For the text-containing cell, return its midpoint in (X, Y) coordinate format. 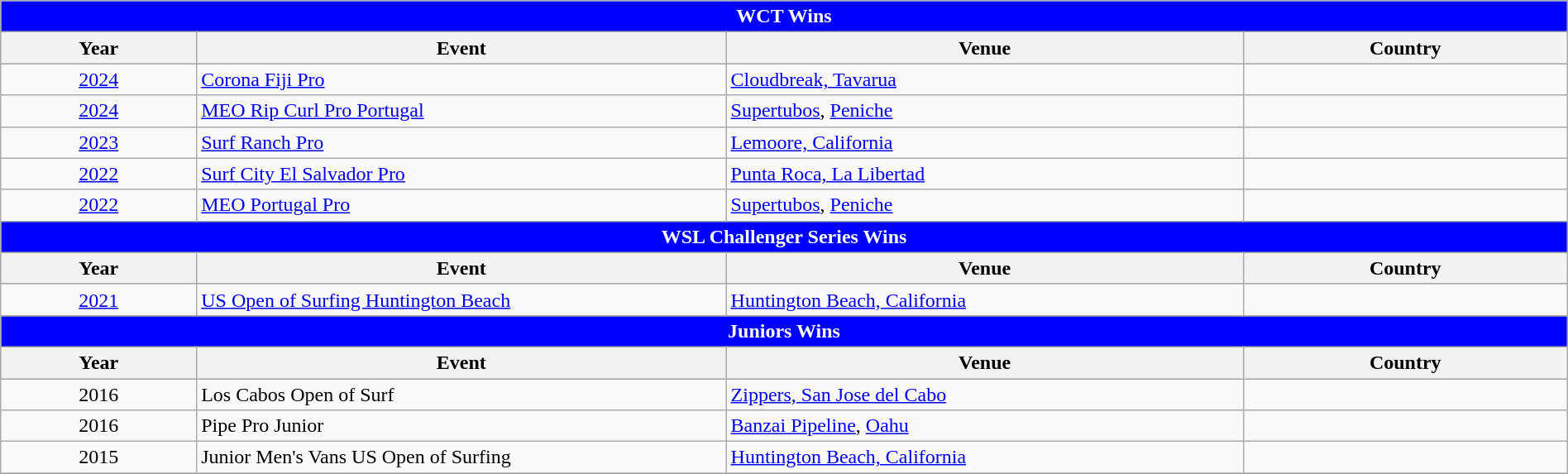
Surf City El Salvador Pro (461, 174)
Banzai Pipeline, Oahu (984, 426)
Pipe Pro Junior (461, 426)
MEO Portugal Pro (461, 205)
WCT Wins (784, 17)
2015 (99, 457)
Cloudbreak, Tavarua (984, 79)
US Open of Surfing Huntington Beach (461, 299)
Corona Fiji Pro (461, 79)
Juniors Wins (784, 331)
Zippers, San Jose del Cabo (984, 395)
Punta Roca, La Libertad (984, 174)
MEO Rip Curl Pro Portugal (461, 111)
2021 (99, 299)
Los Cabos Open of Surf (461, 395)
Junior Men's Vans US Open of Surfing (461, 457)
Surf Ranch Pro (461, 142)
WSL Challenger Series Wins (784, 237)
2023 (99, 142)
Lemoore, California (984, 142)
